Output the (X, Y) coordinate of the center of the cell containing the given text.  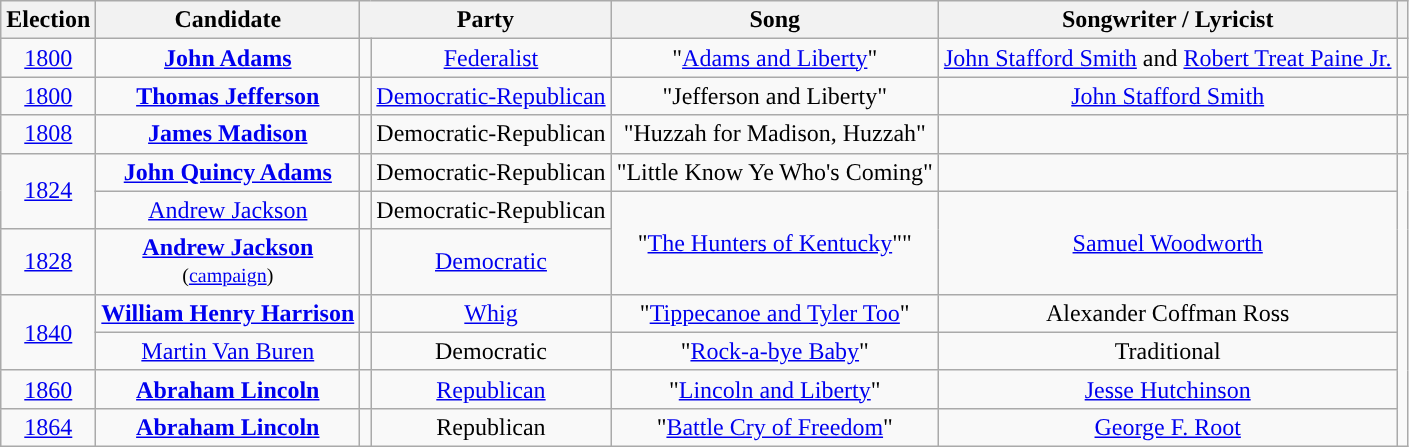
Martin Van Buren (228, 351)
Traditional (1168, 351)
James Madison (228, 134)
1864 (48, 427)
John Quincy Adams (228, 172)
"Adams and Liberty" (774, 58)
Candidate (228, 20)
Andrew Jackson (228, 210)
1840 (48, 332)
Whig (491, 313)
"Jefferson and Liberty" (774, 96)
Thomas Jefferson (228, 96)
John Adams (228, 58)
Song (774, 20)
John Stafford Smith and Robert Treat Paine Jr. (1168, 58)
Songwriter / Lyricist (1168, 20)
"Battle Cry of Freedom" (774, 427)
William Henry Harrison (228, 313)
John Stafford Smith (1168, 96)
"Tippecanoe and Tyler Too" (774, 313)
1860 (48, 389)
Jesse Hutchinson (1168, 389)
Andrew Jackson (campaign) (228, 262)
1808 (48, 134)
"The Hunters of Kentucky"" (774, 242)
"Little Know Ye Who's Coming" (774, 172)
1824 (48, 191)
Party (486, 20)
1828 (48, 262)
Alexander Coffman Ross (1168, 313)
George F. Root (1168, 427)
"Lincoln and Liberty" (774, 389)
Samuel Woodworth (1168, 242)
"Huzzah for Madison, Huzzah" (774, 134)
Election (48, 20)
"Rock-a-bye Baby" (774, 351)
Federalist (491, 58)
